Extract the (X, Y) coordinate from the center of the cell holding the provided text.  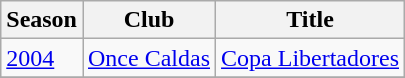
Season (42, 20)
Once Caldas (148, 58)
2004 (42, 58)
Club (148, 20)
Title (310, 20)
Copa Libertadores (310, 58)
